Extract the (x, y) coordinate from the center of the cell holding the provided text.  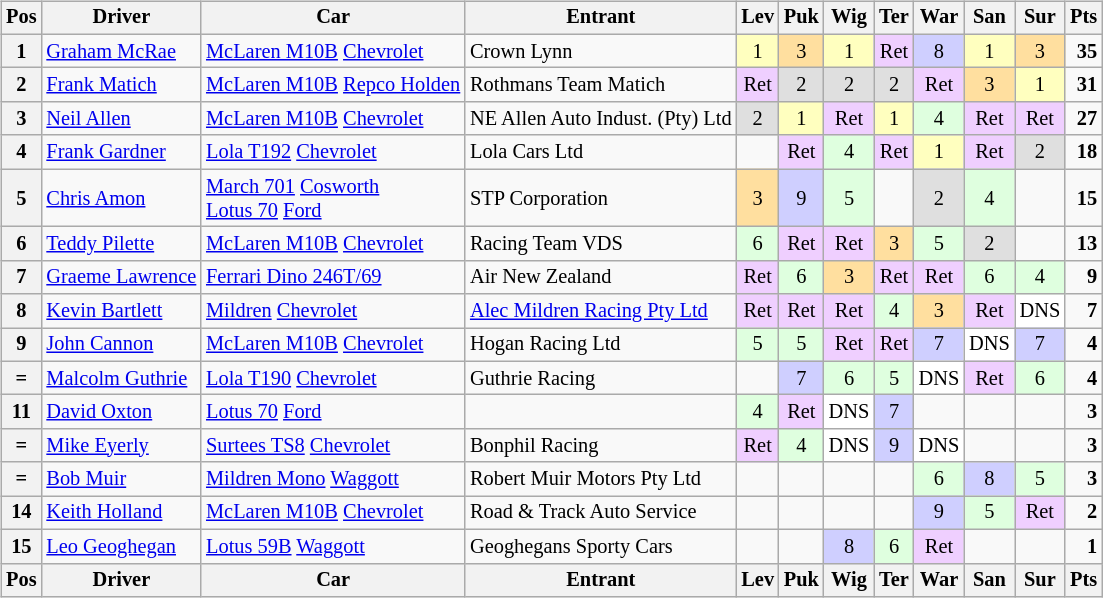
NE Allen Auto Indust. (Pty) Ltd (600, 119)
Lola Cars Ltd (600, 152)
Road & Track Auto Service (600, 513)
Teddy Pilette (121, 244)
March 701 Cosworth Lotus 70 Ford (333, 198)
Hogan Racing Ltd (600, 345)
Bob Muir (121, 479)
27 (1084, 119)
13 (1084, 244)
STP Corporation (600, 198)
31 (1084, 85)
Graham McRae (121, 51)
Robert Muir Motors Pty Ltd (600, 479)
Guthrie Racing (600, 378)
Rothmans Team Matich (600, 85)
Leo Geoghegan (121, 546)
John Cannon (121, 345)
Malcolm Guthrie (121, 378)
Lotus 70 Ford (333, 412)
35 (1084, 51)
Graeme Lawrence (121, 277)
Air New Zealand (600, 277)
Alec Mildren Racing Pty Ltd (600, 311)
McLaren M10B Repco Holden (333, 85)
Racing Team VDS (600, 244)
Mildren Mono Waggott (333, 479)
David Oxton (121, 412)
Bonphil Racing (600, 446)
11 (21, 412)
Geoghegans Sporty Cars (600, 546)
Keith Holland (121, 513)
14 (21, 513)
Mildren Chevrolet (333, 311)
Neil Allen (121, 119)
18 (1084, 152)
Lola T190 Chevrolet (333, 378)
Crown Lynn (600, 51)
Mike Eyerly (121, 446)
Kevin Bartlett (121, 311)
Lola T192 Chevrolet (333, 152)
Lotus 59B Waggott (333, 546)
Frank Gardner (121, 152)
Ferrari Dino 246T/69 (333, 277)
Chris Amon (121, 198)
Frank Matich (121, 85)
Surtees TS8 Chevrolet (333, 446)
